Pinpoint the cell where the given text exists, returning its [x, y] midpoint coordinate. 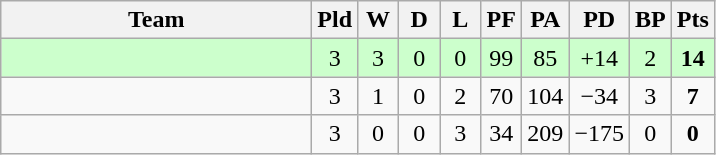
−34 [600, 96]
−175 [600, 134]
209 [546, 134]
99 [502, 58]
85 [546, 58]
+14 [600, 58]
L [460, 20]
104 [546, 96]
Pts [692, 20]
PA [546, 20]
PD [600, 20]
PF [502, 20]
34 [502, 134]
Team [156, 20]
14 [692, 58]
BP [650, 20]
7 [692, 96]
70 [502, 96]
Pld [335, 20]
D [420, 20]
1 [378, 96]
W [378, 20]
